Search for the cell housing the specified text and yield its [X, Y] center coordinate. 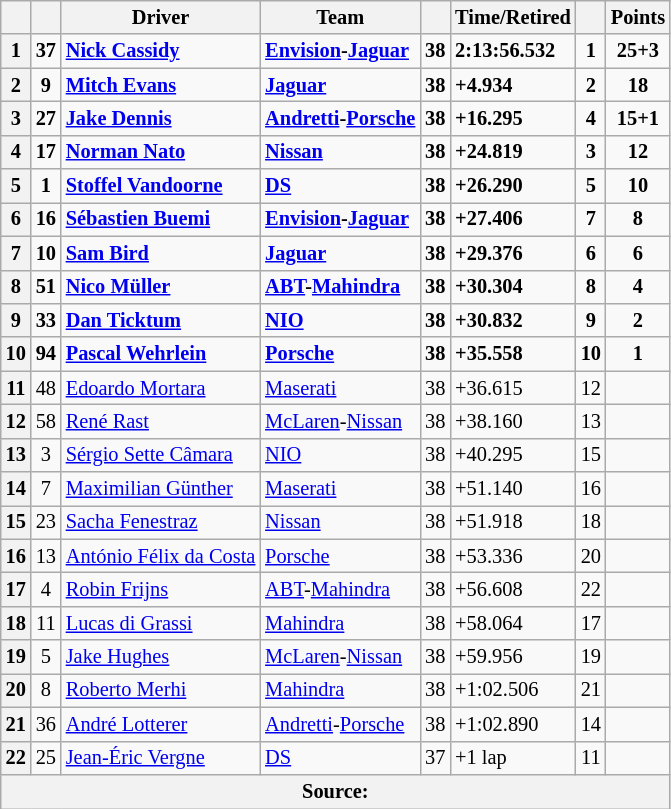
+1:02.890 [513, 724]
Lucas di Grassi [160, 623]
+27.406 [513, 219]
Sam Bird [160, 253]
+1:02.506 [513, 690]
Sérgio Sette Câmara [160, 455]
+53.336 [513, 556]
25 [46, 758]
Jean-Éric Vergne [160, 758]
94 [46, 354]
+4.934 [513, 85]
+1 lap [513, 758]
Dan Ticktum [160, 320]
Robin Frijns [160, 589]
+30.304 [513, 287]
+51.140 [513, 489]
Driver [160, 17]
Roberto Merhi [160, 690]
André Lotterer [160, 724]
Norman Nato [160, 152]
+26.290 [513, 186]
51 [46, 287]
36 [46, 724]
René Rast [160, 421]
33 [46, 320]
Nico Müller [160, 287]
15+1 [638, 118]
+36.615 [513, 388]
27 [46, 118]
+35.558 [513, 354]
Source: [336, 791]
Time/Retired [513, 17]
23 [46, 522]
Mitch Evans [160, 85]
+59.956 [513, 657]
Jake Hughes [160, 657]
+16.295 [513, 118]
48 [46, 388]
+24.819 [513, 152]
+40.295 [513, 455]
Stoffel Vandoorne [160, 186]
+38.160 [513, 421]
+29.376 [513, 253]
+56.608 [513, 589]
Team [340, 17]
25+3 [638, 51]
Sébastien Buemi [160, 219]
Jake Dennis [160, 118]
2:13:56.532 [513, 51]
+58.064 [513, 623]
Points [638, 17]
António Félix da Costa [160, 556]
Maximilian Günther [160, 489]
58 [46, 421]
Edoardo Mortara [160, 388]
+51.918 [513, 522]
Sacha Fenestraz [160, 522]
Pascal Wehrlein [160, 354]
+30.832 [513, 320]
Nick Cassidy [160, 51]
